Return the (x, y) coordinate for the center point of the cell that contains the specified text.  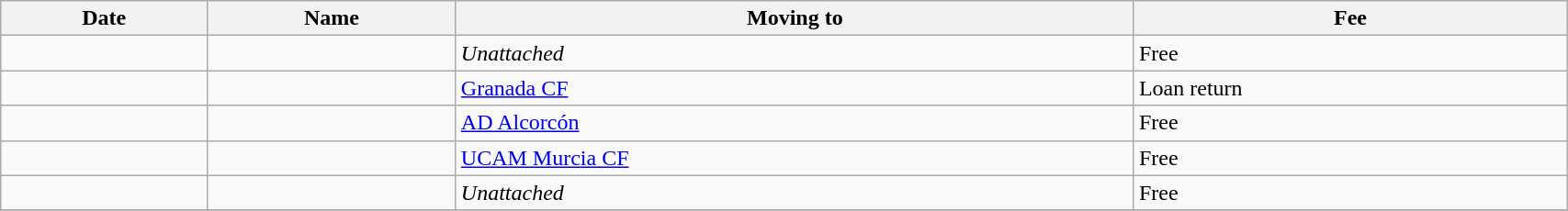
Loan return (1350, 88)
Date (105, 18)
Name (333, 18)
Granada CF (795, 88)
UCAM Murcia CF (795, 158)
AD Alcorcón (795, 123)
Moving to (795, 18)
Fee (1350, 18)
